Pinpoint the cell where the given text exists, returning its (X, Y) midpoint coordinate. 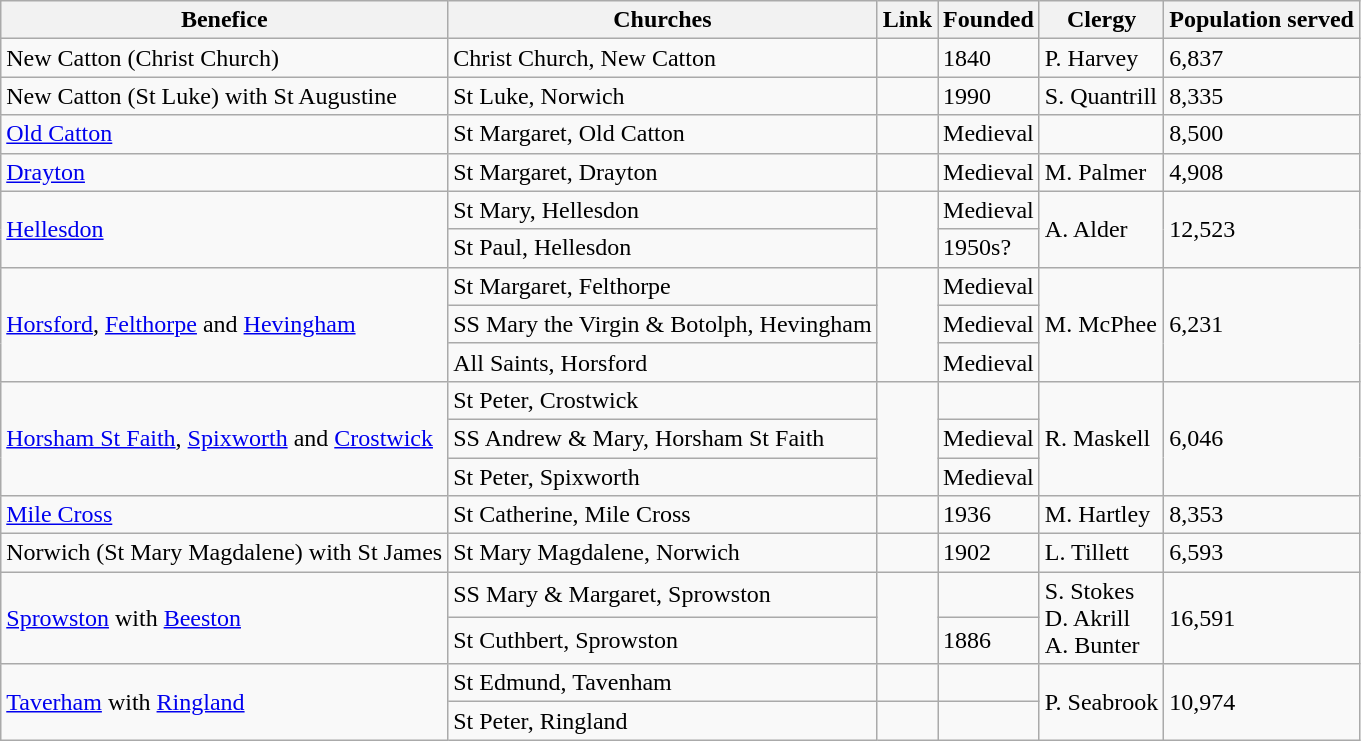
Population served (1262, 20)
1950s? (989, 248)
Christ Church, New Catton (662, 58)
All Saints, Horsford (662, 362)
1902 (989, 553)
6,231 (1262, 324)
St Cuthbert, Sprowston (662, 641)
St Peter, Spixworth (662, 477)
Mile Cross (224, 515)
1840 (989, 58)
16,591 (1262, 618)
M. Palmer (1101, 172)
P. Harvey (1101, 58)
St Edmund, Tavenham (662, 683)
10,974 (1262, 702)
Hellesdon (224, 229)
Clergy (1101, 20)
St Margaret, Drayton (662, 172)
P. Seabrook (1101, 702)
Old Catton (224, 134)
Taverham with Ringland (224, 702)
8,353 (1262, 515)
Drayton (224, 172)
6,046 (1262, 438)
SS Andrew & Mary, Horsham St Faith (662, 438)
St Luke, Norwich (662, 96)
New Catton (Christ Church) (224, 58)
St Margaret, Old Catton (662, 134)
Horsford, Felthorpe and Hevingham (224, 324)
SS Mary & Margaret, Sprowston (662, 595)
St Catherine, Mile Cross (662, 515)
St Peter, Ringland (662, 721)
8,335 (1262, 96)
1990 (989, 96)
New Catton (St Luke) with St Augustine (224, 96)
L. Tillett (1101, 553)
Horsham St Faith, Spixworth and Crostwick (224, 438)
Benefice (224, 20)
M. McPhee (1101, 324)
1886 (989, 641)
Founded (989, 20)
A. Alder (1101, 229)
4,908 (1262, 172)
St Paul, Hellesdon (662, 248)
S. StokesD. AkrillA. Bunter (1101, 618)
St Peter, Crostwick (662, 400)
SS Mary the Virgin & Botolph, Hevingham (662, 324)
St Mary Magdalene, Norwich (662, 553)
Churches (662, 20)
R. Maskell (1101, 438)
St Margaret, Felthorpe (662, 286)
Sprowston with Beeston (224, 618)
S. Quantrill (1101, 96)
Link (907, 20)
1936 (989, 515)
6,837 (1262, 58)
M. Hartley (1101, 515)
12,523 (1262, 229)
8,500 (1262, 134)
St Mary, Hellesdon (662, 210)
6,593 (1262, 553)
Norwich (St Mary Magdalene) with St James (224, 553)
